Determine the [X, Y] coordinate at the center of the cell enclosing the given text.  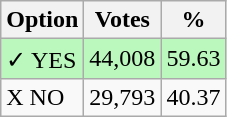
Option [42, 20]
X NO [42, 97]
40.37 [194, 97]
59.63 [194, 59]
% [194, 20]
44,008 [122, 59]
✓ YES [42, 59]
29,793 [122, 97]
Votes [122, 20]
